Provide the [x, y] coordinate of the cell's center where the given text is located.  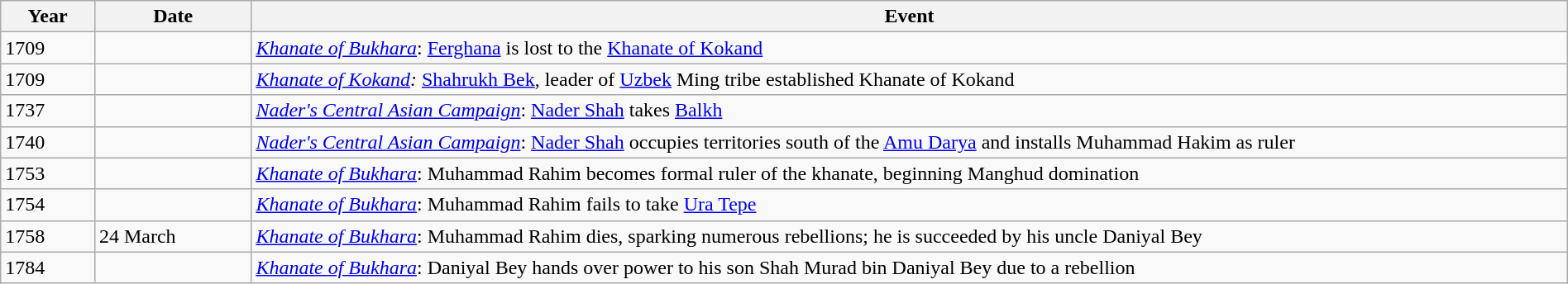
Khanate of Bukhara: Ferghana is lost to the Khanate of Kokand [910, 48]
Nader's Central Asian Campaign: Nader Shah takes Balkh [910, 111]
1737 [48, 111]
Date [172, 17]
Event [910, 17]
Khanate of Bukhara: Muhammad Rahim dies, sparking numerous rebellions; he is succeeded by his uncle Daniyal Bey [910, 236]
Khanate of Bukhara: Muhammad Rahim becomes formal ruler of the khanate, beginning Manghud domination [910, 173]
24 March [172, 236]
Nader's Central Asian Campaign: Nader Shah occupies territories south of the Amu Darya and installs Muhammad Hakim as ruler [910, 142]
1740 [48, 142]
Khanate of Kokand: Shahrukh Bek, leader of Uzbek Ming tribe established Khanate of Kokand [910, 79]
1753 [48, 173]
Khanate of Bukhara: Daniyal Bey hands over power to his son Shah Murad bin Daniyal Bey due to a rebellion [910, 267]
1758 [48, 236]
1754 [48, 205]
1784 [48, 267]
Khanate of Bukhara: Muhammad Rahim fails to take Ura Tepe [910, 205]
Year [48, 17]
